From the cell containing the given text, extract its center point as (x, y) coordinate. 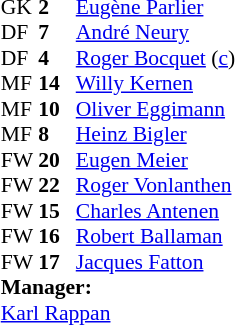
Willy Kernen (156, 83)
Eugen Meier (156, 160)
22 (57, 185)
Roger Bocquet (c) (156, 58)
8 (57, 135)
Manager: (118, 287)
Heinz Bigler (156, 135)
Robert Ballaman (156, 237)
4 (57, 58)
Jacques Fatton (156, 262)
17 (57, 262)
André Neury (156, 33)
15 (57, 211)
7 (57, 33)
Roger Vonlanthen (156, 185)
10 (57, 109)
20 (57, 160)
16 (57, 237)
Charles Antenen (156, 211)
Oliver Eggimann (156, 109)
14 (57, 83)
